Pinpoint the cell where the given text exists, returning its (X, Y) midpoint coordinate. 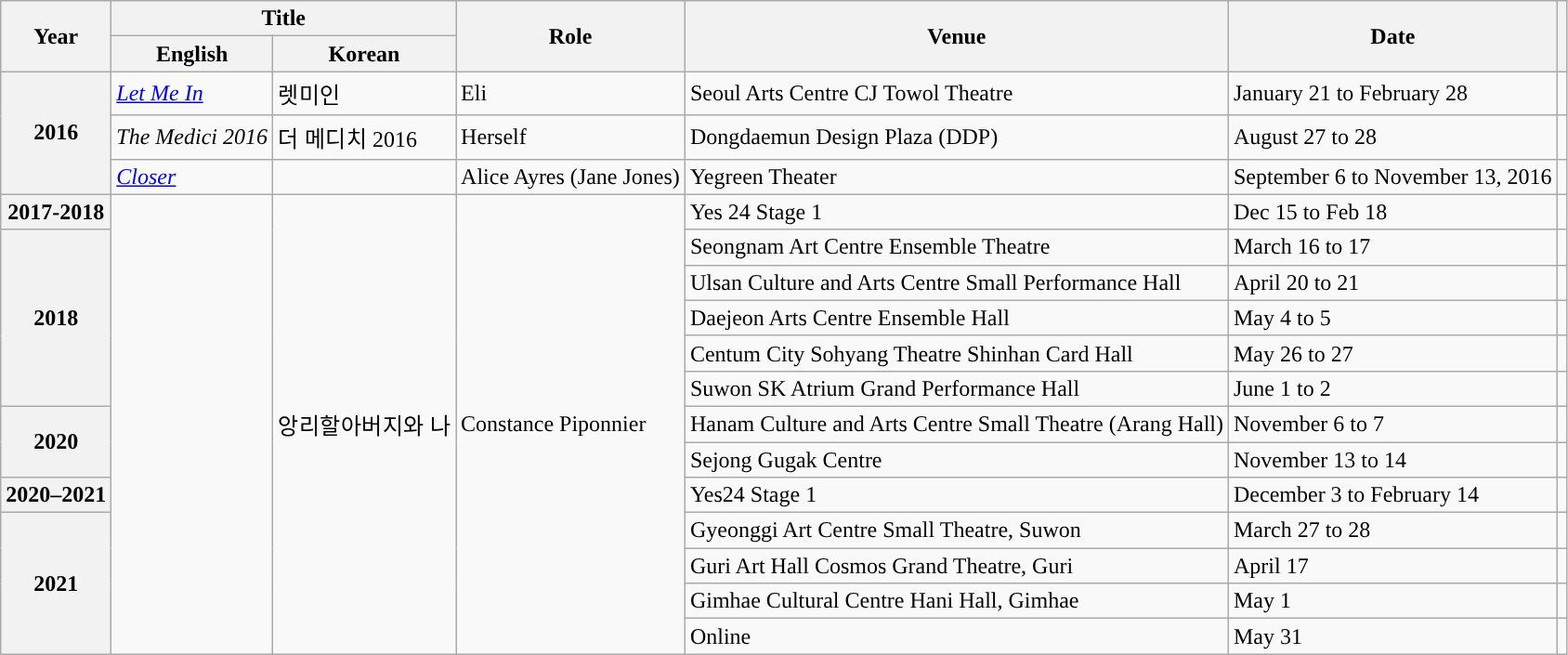
Herself (570, 138)
Guri Art Hall Cosmos Grand Theatre, Guri (957, 566)
2020–2021 (56, 495)
Daejeon Arts Centre Ensemble Hall (957, 318)
Title (284, 19)
May 26 to 27 (1392, 353)
June 1 to 2 (1392, 388)
2021 (56, 583)
May 31 (1392, 636)
Ulsan Culture and Arts Centre Small Performance Hall (957, 282)
May 4 to 5 (1392, 318)
November 13 to 14 (1392, 460)
Date (1392, 36)
2016 (56, 133)
May 1 (1392, 601)
Seoul Arts Centre CJ Towol Theatre (957, 93)
Dongdaemun Design Plaza (DDP) (957, 138)
Gyeonggi Art Centre Small Theatre, Suwon (957, 531)
Sejong Gugak Centre (957, 460)
Centum City Sohyang Theatre Shinhan Card Hall (957, 353)
The Medici 2016 (192, 138)
March 27 to 28 (1392, 531)
Constance Piponnier (570, 424)
Dec 15 to Feb 18 (1392, 212)
Yes 24 Stage 1 (957, 212)
앙리할아버지와 나 (364, 424)
December 3 to February 14 (1392, 495)
Online (957, 636)
Seongnam Art Centre Ensemble Theatre (957, 247)
2018 (56, 318)
Alice Ayres (Jane Jones) (570, 177)
Gimhae Cultural Centre Hani Hall, Gimhae (957, 601)
April 20 to 21 (1392, 282)
Suwon SK Atrium Grand Performance Hall (957, 388)
Korean (364, 54)
January 21 to February 28 (1392, 93)
August 27 to 28 (1392, 138)
November 6 to 7 (1392, 424)
Role (570, 36)
더 메디치 2016 (364, 138)
Venue (957, 36)
2020 (56, 441)
September 6 to November 13, 2016 (1392, 177)
Hanam Culture and Arts Centre Small Theatre (Arang Hall) (957, 424)
2017-2018 (56, 212)
렛미인 (364, 93)
Yes24 Stage 1 (957, 495)
Year (56, 36)
March 16 to 17 (1392, 247)
Closer (192, 177)
April 17 (1392, 566)
Yegreen Theater (957, 177)
Eli (570, 93)
English (192, 54)
Let Me In (192, 93)
